From the cell containing the given text, extract its center point as (x, y) coordinate. 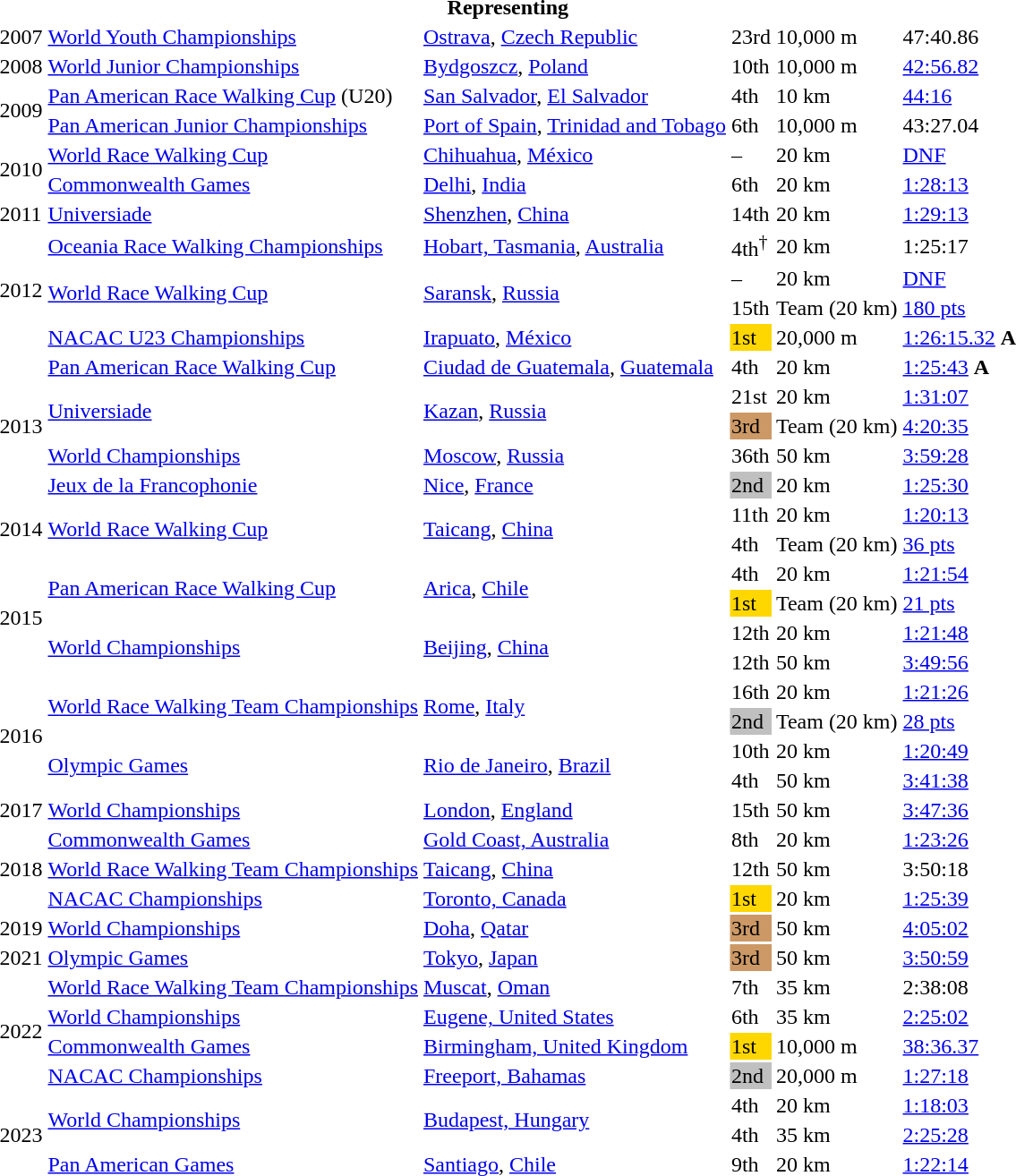
23rd (750, 37)
Ostrava, Czech Republic (575, 37)
Pan American Race Walking Cup (U20) (233, 96)
Ciudad de Guatemala, Guatemala (575, 367)
Bydgoszcz, Poland (575, 66)
San Salvador, El Salvador (575, 96)
Muscat, Oman (575, 987)
Port of Spain, Trinidad and Tobago (575, 125)
7th (750, 987)
14th (750, 214)
Irapuato, México (575, 337)
4th† (750, 246)
Arica, Chile (575, 589)
Kazan, Russia (575, 412)
Freeport, Bahamas (575, 1076)
21st (750, 396)
Rome, Italy (575, 707)
16th (750, 692)
NACAC U23 Championships (233, 337)
Oceania Race Walking Championships (233, 246)
London, England (575, 810)
Budapest, Hungary (575, 1121)
Eugene, United States (575, 1017)
Hobart, Tasmania, Australia (575, 246)
Chihuahua, México (575, 155)
36th (750, 456)
Nice, France (575, 485)
Saransk, Russia (575, 294)
Jeux de la Francophonie (233, 485)
Beijing, China (575, 648)
Moscow, Russia (575, 456)
Tokyo, Japan (575, 958)
Birmingham, United Kingdom (575, 1046)
8th (750, 839)
10 km (836, 96)
Pan American Junior Championships (233, 125)
Rio de Janeiro, Brazil (575, 766)
11th (750, 515)
Doha, Qatar (575, 928)
Delhi, India (575, 184)
Toronto, Canada (575, 899)
Gold Coast, Australia (575, 839)
Shenzhen, China (575, 214)
World Junior Championships (233, 66)
World Youth Championships (233, 37)
